Identify which cell holds the provided text, then report its [x, y] central coordinate. 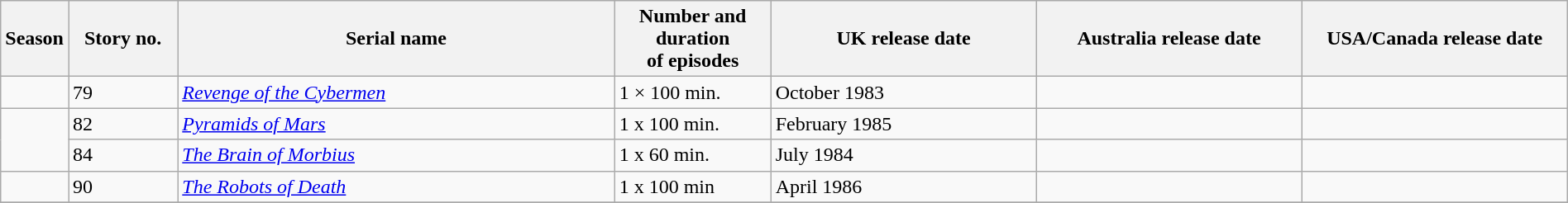
USA/Canada release date [1434, 39]
February 1985 [903, 124]
Serial name [396, 39]
October 1983 [903, 92]
UK release date [903, 39]
Number and durationof episodes [693, 39]
The Robots of Death [396, 186]
Pyramids of Mars [396, 124]
Story no. [122, 39]
Australia release date [1169, 39]
84 [122, 155]
82 [122, 124]
July 1984 [903, 155]
90 [122, 186]
1 × 100 min. [693, 92]
1 x 100 min [693, 186]
Revenge of the Cybermen [396, 92]
The Brain of Morbius [396, 155]
Season [35, 39]
April 1986 [903, 186]
1 x 60 min. [693, 155]
1 x 100 min. [693, 124]
79 [122, 92]
